Provide the [X, Y] coordinate of the cell's center where the given text is located.  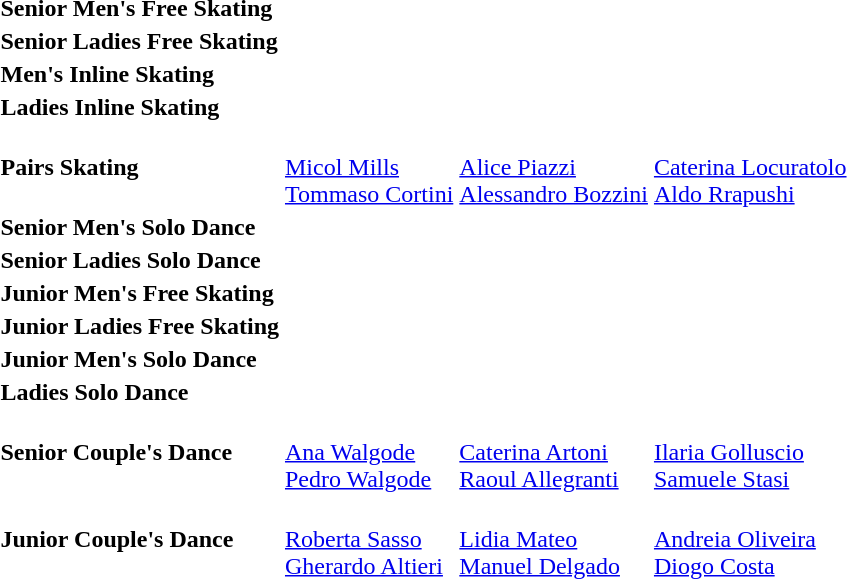
Alice PiazziAlessandro Bozzini [554, 167]
Caterina ArtoniRaoul Allegranti [554, 452]
Micol MillsTommaso Cortini [368, 167]
Ana WalgodePedro Walgode [368, 452]
